Determine the [x, y] coordinate at the center of the cell enclosing the given text.  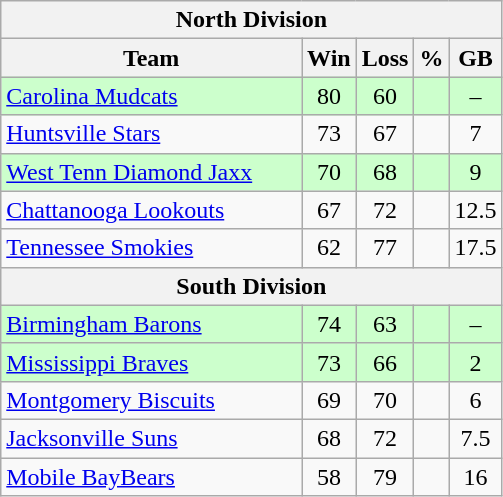
16 [476, 477]
Carolina Mudcats [152, 96]
West Tenn Diamond Jaxx [152, 172]
7 [476, 134]
Mobile BayBears [152, 477]
Team [152, 58]
6 [476, 400]
Birmingham Barons [152, 324]
Huntsville Stars [152, 134]
17.5 [476, 248]
7.5 [476, 438]
Montgomery Biscuits [152, 400]
North Division [252, 20]
South Division [252, 286]
Win [330, 58]
12.5 [476, 210]
58 [330, 477]
77 [385, 248]
63 [385, 324]
69 [330, 400]
Jacksonville Suns [152, 438]
Loss [385, 58]
60 [385, 96]
2 [476, 362]
62 [330, 248]
66 [385, 362]
80 [330, 96]
Tennessee Smokies [152, 248]
Mississippi Braves [152, 362]
9 [476, 172]
GB [476, 58]
79 [385, 477]
74 [330, 324]
% [432, 58]
Chattanooga Lookouts [152, 210]
